Locate the cell with the specified text and output its [X, Y] center coordinate. 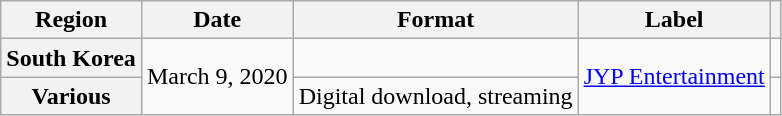
JYP Entertainment [674, 77]
Various [72, 96]
Region [72, 20]
South Korea [72, 58]
Format [436, 20]
Date [217, 20]
March 9, 2020 [217, 77]
Label [674, 20]
Digital download, streaming [436, 96]
